Determine the [x, y] coordinate at the center of the cell enclosing the given text.  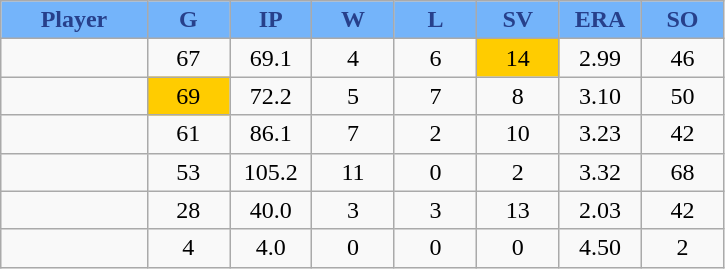
53 [188, 172]
G [188, 20]
2.99 [600, 58]
68 [682, 172]
ERA [600, 20]
105.2 [271, 172]
40.0 [271, 210]
13 [518, 210]
86.1 [271, 134]
14 [518, 58]
6 [435, 58]
61 [188, 134]
50 [682, 96]
4.0 [271, 248]
3.23 [600, 134]
2.03 [600, 210]
28 [188, 210]
72.2 [271, 96]
46 [682, 58]
11 [353, 172]
10 [518, 134]
L [435, 20]
SO [682, 20]
5 [353, 96]
69.1 [271, 58]
W [353, 20]
Player [74, 20]
SV [518, 20]
3.10 [600, 96]
67 [188, 58]
4.50 [600, 248]
69 [188, 96]
3.32 [600, 172]
8 [518, 96]
IP [271, 20]
